Capture the cell that displays the provided text and extract its (x, y) central coordinate. 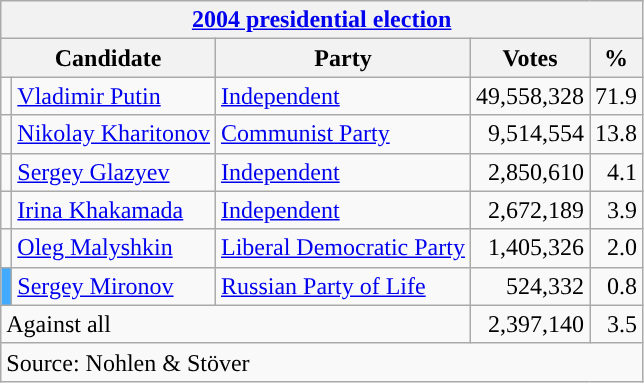
Liberal Democratic Party (344, 248)
2.0 (616, 248)
Party (344, 58)
3.9 (616, 210)
2,850,610 (530, 172)
Candidate (108, 58)
4.1 (616, 172)
Votes (530, 58)
524,332 (530, 286)
2,672,189 (530, 210)
71.9 (616, 96)
Communist Party (344, 134)
Irina Khakamada (114, 210)
Sergey Mironov (114, 286)
0.8 (616, 286)
Sergey Glazyev (114, 172)
Vladimir Putin (114, 96)
Against all (236, 324)
2,397,140 (530, 324)
Nikolay Kharitonov (114, 134)
9,514,554 (530, 134)
13.8 (616, 134)
1,405,326 (530, 248)
3.5 (616, 324)
% (616, 58)
2004 presidential election (322, 20)
49,558,328 (530, 96)
Source: Nohlen & Stöver (322, 362)
Oleg Malyshkin (114, 248)
Russian Party of Life (344, 286)
